Detect which cell encompasses the target text, then output its [X, Y] center coordinate. 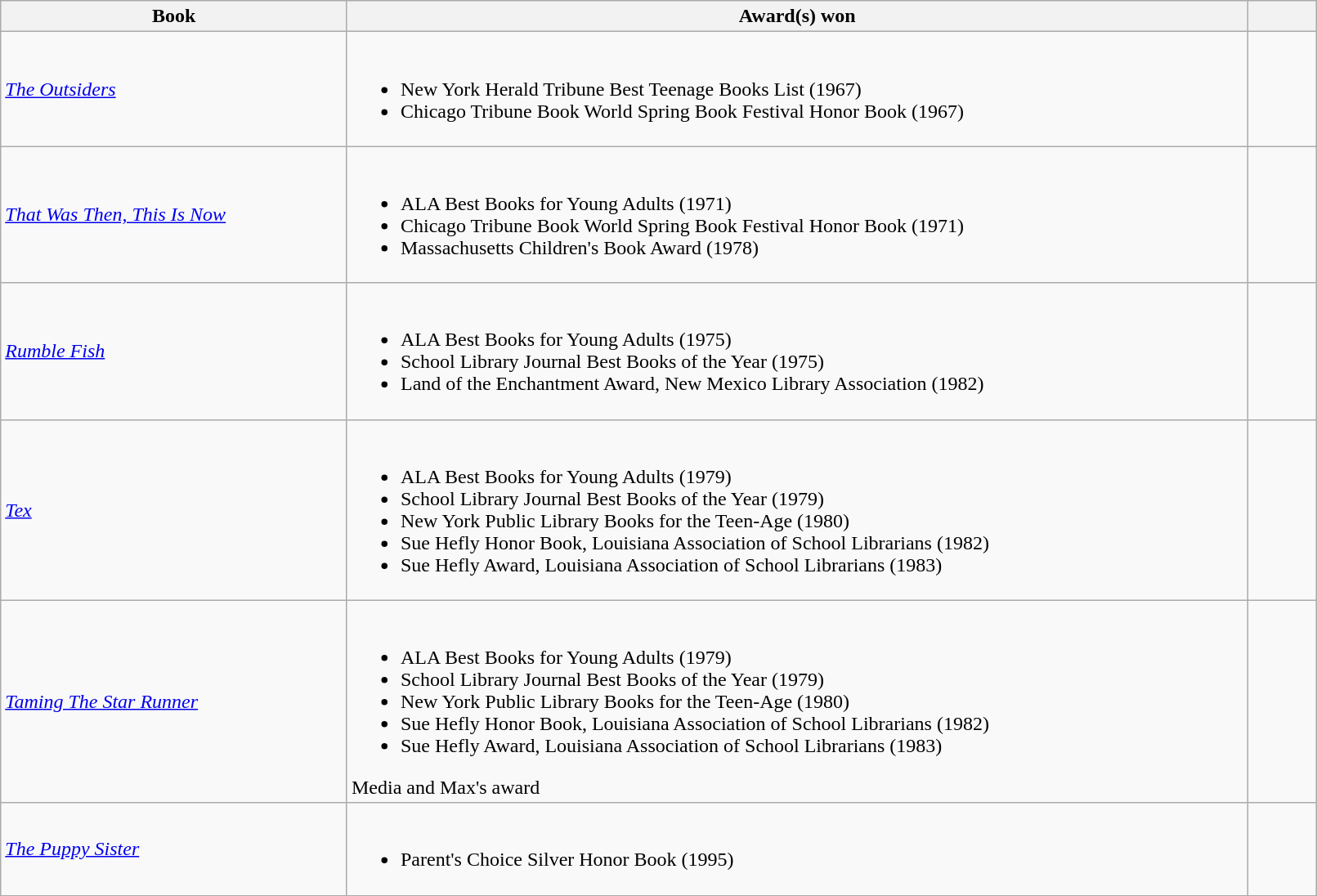
Rumble Fish [174, 352]
Award(s) won [797, 16]
The Outsiders [174, 89]
Parent's Choice Silver Honor Book (1995) [797, 849]
Tex [174, 510]
ALA Best Books for Young Adults (1971)Chicago Tribune Book World Spring Book Festival Honor Book (1971)Massachusetts Children's Book Award (1978) [797, 214]
Book [174, 16]
That Was Then, This Is Now [174, 214]
New York Herald Tribune Best Teenage Books List (1967)Chicago Tribune Book World Spring Book Festival Honor Book (1967) [797, 89]
The Puppy Sister [174, 849]
Taming The Star Runner [174, 701]
